Provide the (X, Y) coordinate of the cell's center where the given text is located.  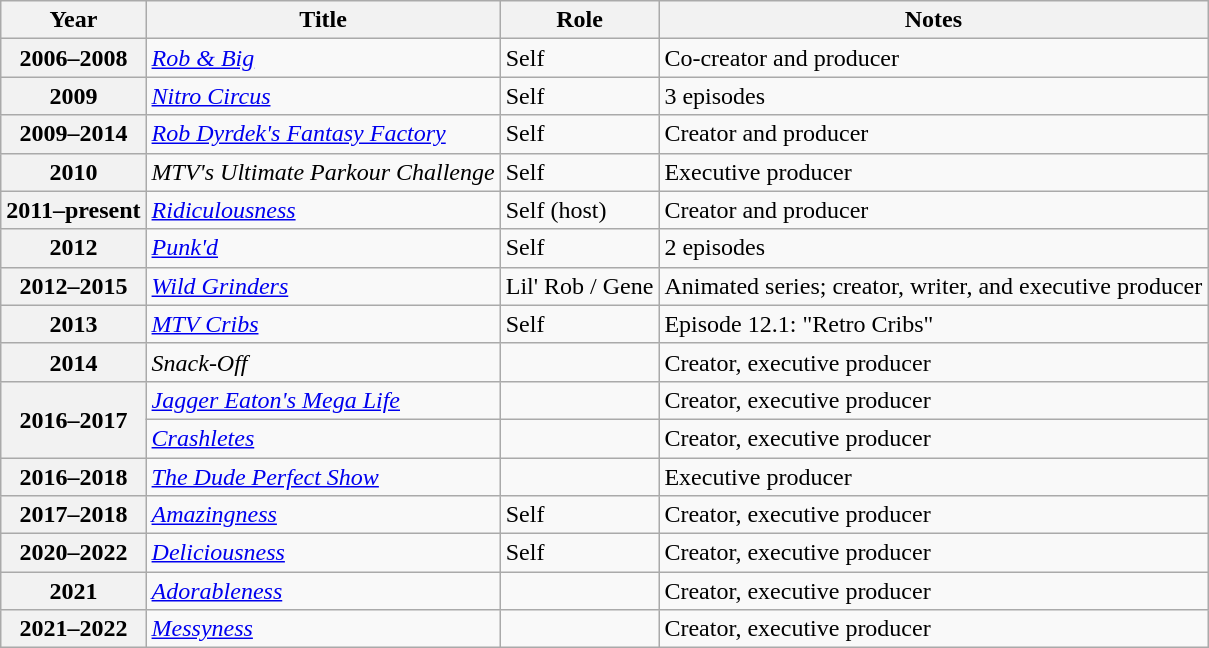
Co-creator and producer (934, 58)
Title (323, 20)
2017–2018 (74, 515)
2014 (74, 362)
Year (74, 20)
Amazingness (323, 515)
2013 (74, 324)
3 episodes (934, 96)
MTV Cribs (323, 324)
Adorableness (323, 591)
2012 (74, 248)
Episode 12.1: "Retro Cribs" (934, 324)
Ridiculousness (323, 210)
2021–2022 (74, 629)
Messyness (323, 629)
Animated series; creator, writer, and executive producer (934, 286)
Self (host) (580, 210)
Rob Dyrdek's Fantasy Factory (323, 134)
2016–2017 (74, 419)
Rob & Big (323, 58)
2012–2015 (74, 286)
2020–2022 (74, 553)
The Dude Perfect Show (323, 477)
2009–2014 (74, 134)
2010 (74, 172)
Nitro Circus (323, 96)
2006–2008 (74, 58)
Snack-Off (323, 362)
Deliciousness (323, 553)
2011–present (74, 210)
Notes (934, 20)
Punk'd (323, 248)
MTV's Ultimate Parkour Challenge (323, 172)
Role (580, 20)
Crashletes (323, 438)
Lil' Rob / Gene (580, 286)
2016–2018 (74, 477)
Jagger Eaton's Mega Life (323, 400)
2009 (74, 96)
2 episodes (934, 248)
2021 (74, 591)
Wild Grinders (323, 286)
